Find where the given text appears and provide that cell's center as (X, Y) coordinate. 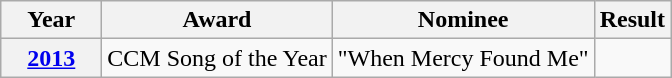
Award (217, 20)
"When Mercy Found Me" (463, 58)
CCM Song of the Year (217, 58)
Year (52, 20)
Result (632, 20)
Nominee (463, 20)
2013 (52, 58)
